Provide the (X, Y) coordinate of the cell's center where the given text is located.  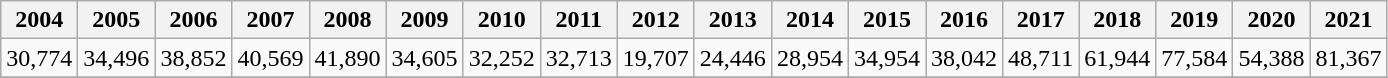
2020 (1272, 20)
41,890 (348, 58)
81,367 (1348, 58)
2006 (194, 20)
34,496 (116, 58)
19,707 (656, 58)
38,852 (194, 58)
77,584 (1194, 58)
2016 (964, 20)
2012 (656, 20)
2021 (1348, 20)
2019 (1194, 20)
54,388 (1272, 58)
2017 (1041, 20)
2013 (732, 20)
48,711 (1041, 58)
24,446 (732, 58)
2015 (886, 20)
38,042 (964, 58)
30,774 (40, 58)
28,954 (810, 58)
32,252 (502, 58)
32,713 (578, 58)
2009 (424, 20)
34,605 (424, 58)
2010 (502, 20)
2007 (270, 20)
2004 (40, 20)
34,954 (886, 58)
40,569 (270, 58)
2008 (348, 20)
2005 (116, 20)
2011 (578, 20)
61,944 (1118, 58)
2014 (810, 20)
2018 (1118, 20)
